Scan for the cell matching the given text and deliver its (X, Y) coordinate at center. 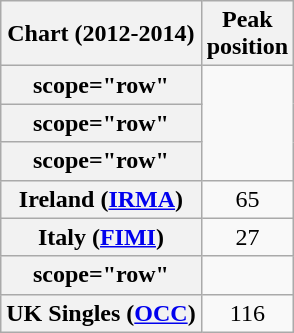
65 (247, 199)
27 (247, 237)
Chart (2012-2014) (101, 34)
Ireland (IRMA) (101, 199)
116 (247, 313)
Italy (FIMI) (101, 237)
Peakposition (247, 34)
UK Singles (OCC) (101, 313)
